Output the (x, y) coordinate of the center of the cell containing the given text.  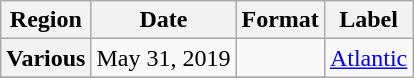
May 31, 2019 (164, 58)
Format (280, 20)
Atlantic (368, 58)
Date (164, 20)
Label (368, 20)
Various (46, 58)
Region (46, 20)
